Detect which cell encompasses the target text, then output its (x, y) center coordinate. 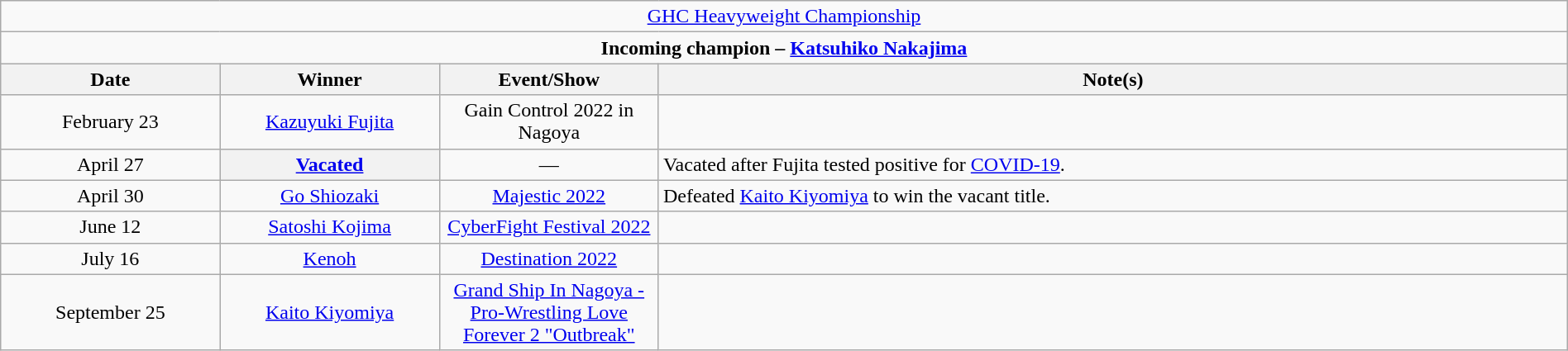
Note(s) (1113, 79)
GHC Heavyweight Championship (784, 17)
Grand Ship In Nagoya - Pro-Wrestling Love Forever 2 "Outbreak" (549, 312)
Date (111, 79)
Vacated (329, 164)
Vacated after Fujita tested positive for COVID-19. (1113, 164)
July 16 (111, 259)
September 25 (111, 312)
June 12 (111, 227)
Majestic 2022 (549, 196)
CyberFight Festival 2022 (549, 227)
Go Shiozaki (329, 196)
Incoming champion – Katsuhiko Nakajima (784, 48)
April 30 (111, 196)
— (549, 164)
Defeated Kaito Kiyomiya to win the vacant title. (1113, 196)
April 27 (111, 164)
Kaito Kiyomiya (329, 312)
Satoshi Kojima (329, 227)
Winner (329, 79)
Destination 2022 (549, 259)
Gain Control 2022 in Nagoya (549, 122)
February 23 (111, 122)
Event/Show (549, 79)
Kenoh (329, 259)
Kazuyuki Fujita (329, 122)
